Identify which cell holds the provided text, then report its [x, y] central coordinate. 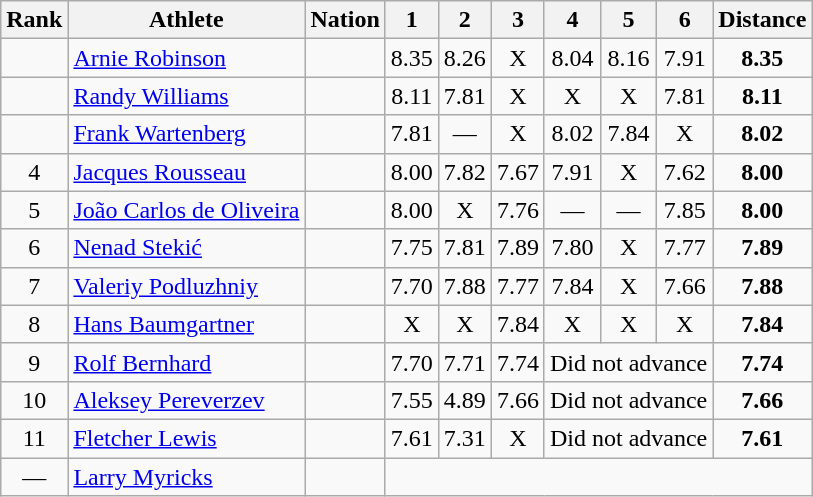
7.71 [464, 362]
7.76 [518, 210]
7.31 [464, 438]
Valeriy Podluzhniy [186, 286]
2 [464, 20]
7.67 [518, 172]
7.62 [685, 172]
8.04 [572, 58]
Rolf Bernhard [186, 362]
7.85 [685, 210]
4.89 [464, 400]
1 [412, 20]
10 [34, 400]
Athlete [186, 20]
Randy Williams [186, 96]
7.55 [412, 400]
8 [34, 324]
Fletcher Lewis [186, 438]
7 [34, 286]
Rank [34, 20]
Hans Baumgartner [186, 324]
Distance [762, 20]
9 [34, 362]
7.75 [412, 248]
3 [518, 20]
Arnie Robinson [186, 58]
Aleksey Pereverzev [186, 400]
8.16 [629, 58]
Nation [345, 20]
Jacques Rousseau [186, 172]
11 [34, 438]
Larry Myricks [186, 477]
7.80 [572, 248]
Frank Wartenberg [186, 134]
João Carlos de Oliveira [186, 210]
8.26 [464, 58]
Nenad Stekić [186, 248]
7.82 [464, 172]
